Pinpoint the cell where the given text exists, returning its (X, Y) midpoint coordinate. 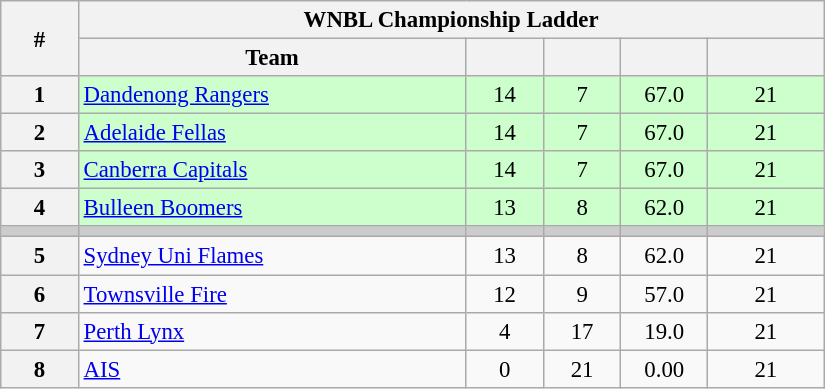
Dandenong Rangers (272, 95)
1 (40, 95)
17 (582, 331)
Bulleen Boomers (272, 208)
# (40, 38)
3 (40, 170)
19.0 (664, 331)
5 (40, 256)
6 (40, 294)
AIS (272, 369)
57.0 (664, 294)
Adelaide Fellas (272, 133)
0.00 (664, 369)
Canberra Capitals (272, 170)
2 (40, 133)
Townsville Fire (272, 294)
Sydney Uni Flames (272, 256)
9 (582, 294)
Perth Lynx (272, 331)
Team (272, 58)
0 (505, 369)
WNBL Championship Ladder (451, 20)
12 (505, 294)
